Provide the [x, y] coordinate of the cell's center where the given text is located.  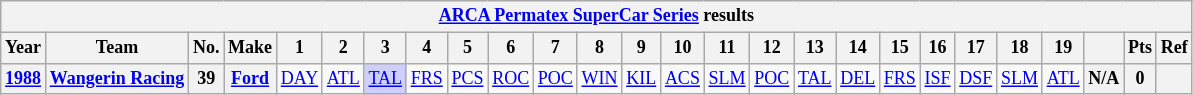
Team [116, 48]
ROC [511, 78]
Year [24, 48]
Wangerin Racing [116, 78]
No. [206, 48]
14 [858, 48]
13 [815, 48]
6 [511, 48]
Pts [1140, 48]
ISF [938, 78]
8 [600, 48]
1988 [24, 78]
N/A [1104, 78]
Ford [250, 78]
Ref [1174, 48]
3 [385, 48]
DEL [858, 78]
18 [1020, 48]
15 [900, 48]
1 [299, 48]
7 [556, 48]
19 [1063, 48]
ACS [683, 78]
12 [772, 48]
17 [976, 48]
0 [1140, 78]
KIL [642, 78]
ARCA Permatex SuperCar Series results [596, 16]
10 [683, 48]
DAY [299, 78]
PCS [468, 78]
39 [206, 78]
2 [343, 48]
11 [727, 48]
5 [468, 48]
DSF [976, 78]
16 [938, 48]
4 [426, 48]
9 [642, 48]
Make [250, 48]
WIN [600, 78]
